Output the (x, y) coordinate of the center of the cell containing the given text.  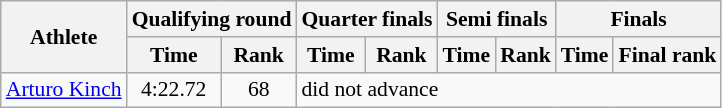
Qualifying round (212, 19)
Finals (639, 19)
68 (259, 90)
did not advance (508, 90)
Quarter finals (366, 19)
4:22.72 (174, 90)
Arturo Kinch (64, 90)
Final rank (667, 55)
Semi finals (497, 19)
Athlete (64, 36)
